Return the [x, y] coordinate for the center point of the cell that contains the specified text.  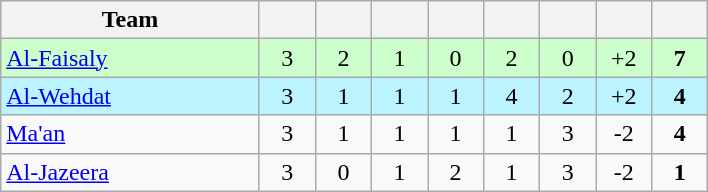
7 [680, 58]
Team [130, 20]
Al-Faisaly [130, 58]
Al-Jazeera [130, 172]
Al-Wehdat [130, 96]
Ma'an [130, 134]
